Identify which cell holds the provided text, then report its (X, Y) central coordinate. 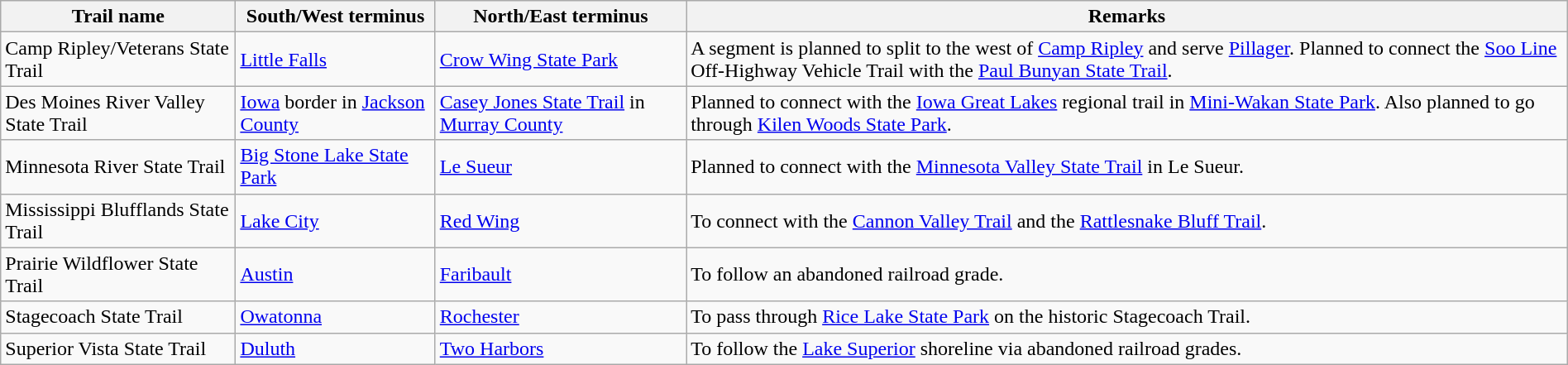
Duluth (336, 348)
Lake City (336, 220)
North/East terminus (561, 17)
Minnesota River State Trail (118, 167)
Red Wing (561, 220)
Owatonna (336, 317)
To follow an abandoned railroad grade. (1127, 275)
Trail name (118, 17)
Iowa border in Jackson County (336, 113)
Des Moines River Valley State Trail (118, 113)
Little Falls (336, 60)
To connect with the Cannon Valley Trail and the Rattlesnake Bluff Trail. (1127, 220)
Two Harbors (561, 348)
South/West terminus (336, 17)
Stagecoach State Trail (118, 317)
Austin (336, 275)
Prairie Wildflower State Trail (118, 275)
Rochester (561, 317)
Faribault (561, 275)
Superior Vista State Trail (118, 348)
Casey Jones State Trail in Murray County (561, 113)
Camp Ripley/Veterans State Trail (118, 60)
Big Stone Lake State Park (336, 167)
Remarks (1127, 17)
Le Sueur (561, 167)
Planned to connect with the Minnesota Valley State Trail in Le Sueur. (1127, 167)
Planned to connect with the Iowa Great Lakes regional trail in Mini-Wakan State Park. Also planned to go through Kilen Woods State Park. (1127, 113)
Crow Wing State Park (561, 60)
Mississippi Blufflands State Trail (118, 220)
To pass through Rice Lake State Park on the historic Stagecoach Trail. (1127, 317)
To follow the Lake Superior shoreline via abandoned railroad grades. (1127, 348)
